Extract the [x, y] coordinate from the center of the cell holding the provided text.  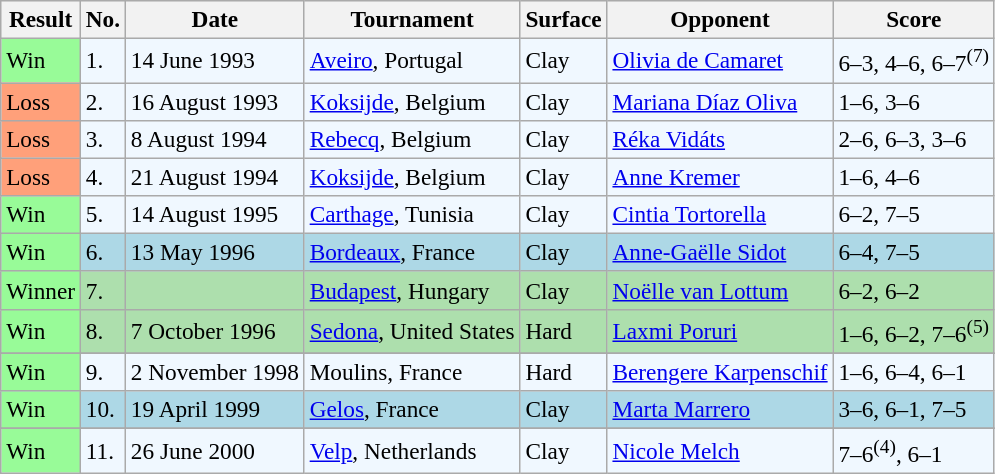
Gelos, France [412, 410]
8. [102, 331]
Rebecq, Belgium [412, 139]
6–3, 4–6, 6–7(7) [914, 60]
1–6, 3–6 [914, 101]
10. [102, 410]
6–4, 7–5 [914, 252]
1. [102, 60]
21 August 1994 [214, 177]
Cintia Tortorella [720, 214]
26 June 2000 [214, 450]
1–6, 6–4, 6–1 [914, 372]
Marta Marrero [720, 410]
7–6(4), 6–1 [914, 450]
Berengere Karpenschif [720, 372]
Olivia de Camaret [720, 60]
Bordeaux, France [412, 252]
13 May 1996 [214, 252]
1–6, 6–2, 7–6(5) [914, 331]
Anne Kremer [720, 177]
2–6, 6–3, 3–6 [914, 139]
11. [102, 450]
6. [102, 252]
Winner [41, 290]
Surface [564, 19]
1–6, 4–6 [914, 177]
3–6, 6–1, 7–5 [914, 410]
Sedona, United States [412, 331]
5. [102, 214]
Noëlle van Lottum [720, 290]
6–2, 7–5 [914, 214]
Date [214, 19]
7. [102, 290]
Nicole Melch [720, 450]
Tournament [412, 19]
Score [914, 19]
9. [102, 372]
Result [41, 19]
16 August 1993 [214, 101]
3. [102, 139]
Carthage, Tunisia [412, 214]
7 October 1996 [214, 331]
No. [102, 19]
4. [102, 177]
Budapest, Hungary [412, 290]
Moulins, France [412, 372]
6–2, 6–2 [914, 290]
19 April 1999 [214, 410]
Velp, Netherlands [412, 450]
Laxmi Poruri [720, 331]
2. [102, 101]
Opponent [720, 19]
14 June 1993 [214, 60]
Aveiro, Portugal [412, 60]
Réka Vidáts [720, 139]
14 August 1995 [214, 214]
Anne-Gaëlle Sidot [720, 252]
Mariana Díaz Oliva [720, 101]
2 November 1998 [214, 372]
8 August 1994 [214, 139]
